Extract the [X, Y] coordinate from the center of the cell holding the provided text.  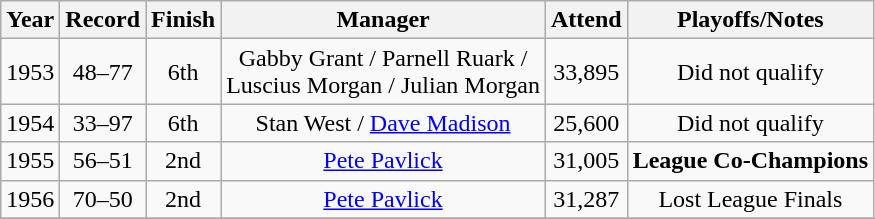
Playoffs/Notes [750, 20]
70–50 [103, 199]
56–51 [103, 161]
33,895 [586, 72]
Stan West / Dave Madison [384, 123]
Record [103, 20]
Finish [184, 20]
48–77 [103, 72]
1953 [30, 72]
1954 [30, 123]
1956 [30, 199]
31,005 [586, 161]
Year [30, 20]
Manager [384, 20]
33–97 [103, 123]
Attend [586, 20]
League Co-Champions [750, 161]
1955 [30, 161]
Lost League Finals [750, 199]
25,600 [586, 123]
Gabby Grant / Parnell Ruark / Luscius Morgan / Julian Morgan [384, 72]
31,287 [586, 199]
